Return [x, y] of the center of cell containing provided text 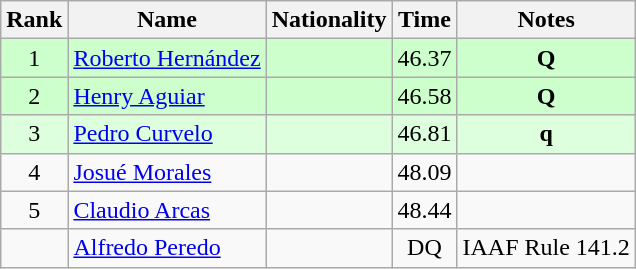
IAAF Rule 141.2 [546, 248]
Roberto Hernández [167, 58]
Nationality [329, 20]
DQ [424, 248]
2 [34, 96]
48.44 [424, 210]
Notes [546, 20]
Henry Aguiar [167, 96]
Rank [34, 20]
3 [34, 134]
5 [34, 210]
Time [424, 20]
Alfredo Peredo [167, 248]
Name [167, 20]
q [546, 134]
46.58 [424, 96]
4 [34, 172]
Pedro Curvelo [167, 134]
46.81 [424, 134]
Claudio Arcas [167, 210]
48.09 [424, 172]
Josué Morales [167, 172]
1 [34, 58]
46.37 [424, 58]
